Return (x, y) of the center of cell containing provided text 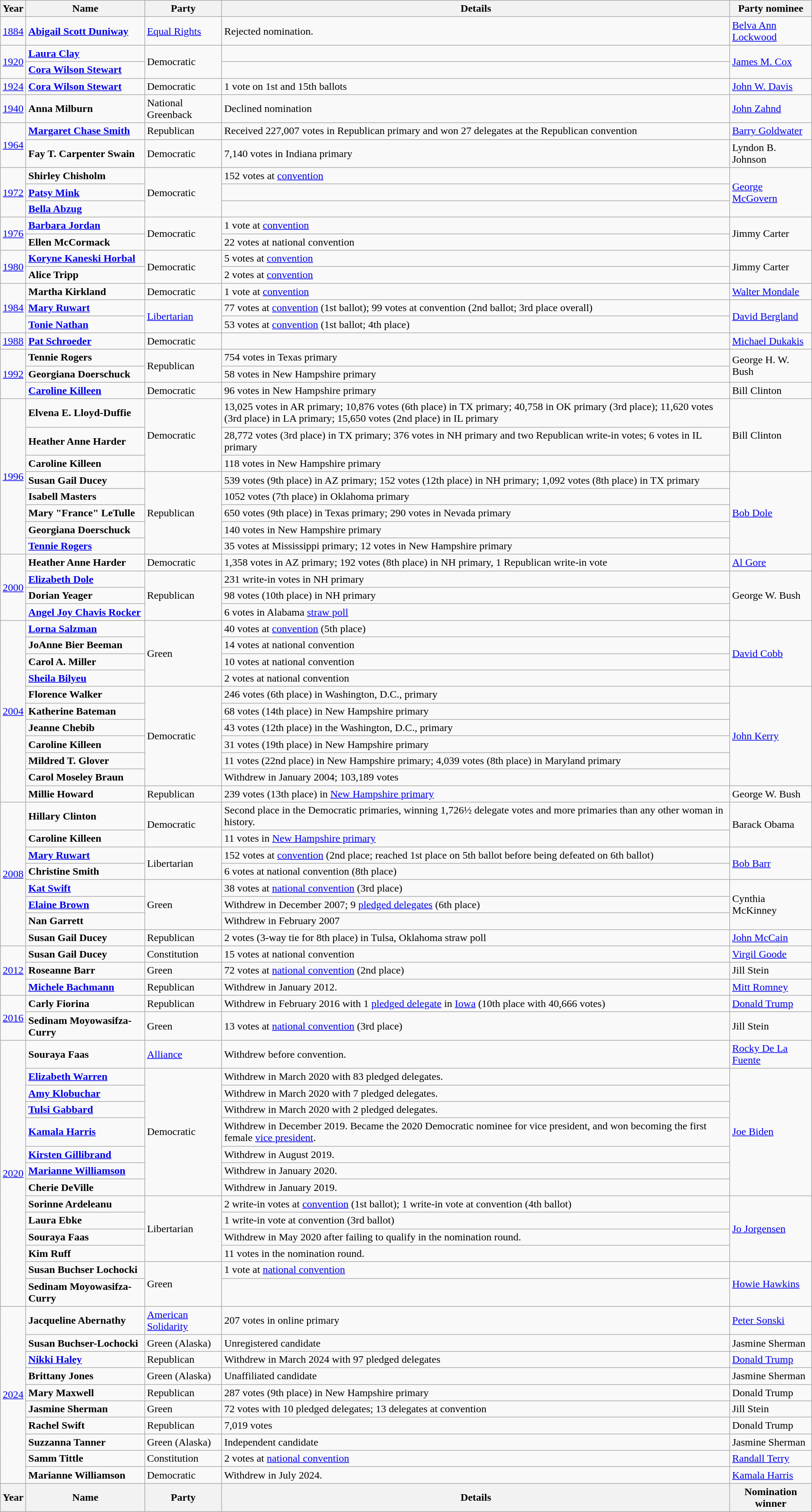
Virgil Goode (770, 954)
Anna Milburn (85, 108)
Amy Klobuchar (85, 1093)
2012 (13, 971)
Withdrew in January 2019. (475, 1187)
Nomination winner (770, 1498)
Belva Ann Lockwood (770, 31)
2008 (13, 874)
2 votes (3-way tie for 8th place) in Tulsa, Oklahoma straw poll (475, 938)
68 votes (14th place) in New Hampshire primary (475, 711)
Jeanne Chebib (85, 728)
58 votes in New Hampshire primary (475, 374)
53 votes at convention (1st ballot; 4th place) (475, 325)
118 votes in New Hampshire primary (475, 463)
Lorna Salzman (85, 629)
207 votes in online primary (475, 1321)
Laura Ebke (85, 1220)
96 votes in New Hampshire primary (475, 390)
72 votes at national convention (2nd place) (475, 971)
1976 (13, 233)
Rocky De La Fuente (770, 1054)
Withdrew in February 2007 (475, 921)
Jacqueline Abernathy (85, 1321)
38 votes at national convention (3rd place) (475, 888)
Millie Howard (85, 794)
David Cobb (770, 653)
1972 (13, 192)
Alliance (183, 1054)
1980 (13, 267)
15 votes at national convention (475, 954)
77 votes at convention (1st ballot); 99 votes at convention (2nd ballot; 3rd place overall) (475, 308)
Howie Hawkins (770, 1284)
Withdrew before convention. (475, 1054)
Elvena E. Lloyd-Duffie (85, 413)
Cynthia McKinney (770, 905)
Withdrew in July 2024. (475, 1475)
7,140 votes in Indiana primary (475, 154)
2 write-in votes at convention (1st ballot); 1 write-in vote at convention (4th ballot) (475, 1204)
Second place in the Democratic primaries, winning 1,726½ delegate votes and more primaries than any other woman in history. (475, 817)
11 votes in the nomination round. (475, 1253)
Unaffiliated candidate (475, 1376)
Unregistered candidate (475, 1343)
Party nominee (770, 9)
11 votes (22nd place) in New Hampshire primary; 4,039 votes (8th place) in Maryland primary (475, 761)
Christine Smith (85, 872)
Martha Kirkland (85, 292)
Brittany Jones (85, 1376)
National Greenback (183, 108)
Hillary Clinton (85, 817)
Rachel Swift (85, 1426)
Independent candidate (475, 1442)
13 votes at national convention (3rd place) (475, 1026)
72 votes with 10 pledged delegates; 13 delegates at convention (475, 1409)
Bob Barr (770, 863)
Sorinne Ardeleanu (85, 1204)
2000 (13, 587)
Kat Swift (85, 888)
George McGovern (770, 192)
Susan Buchser-Lochocki (85, 1343)
22 votes at national convention (475, 242)
Elizabeth Dole (85, 579)
Peter Sonski (770, 1321)
10 votes at national convention (475, 662)
Fay T. Carpenter Swain (85, 154)
Mary "France" LeTulle (85, 513)
Cherie DeVille (85, 1187)
1924 (13, 86)
1 vote on 1st and 15th ballots (475, 86)
2020 (13, 1173)
Florence Walker (85, 695)
Lyndon B. Johnson (770, 154)
Angel Joy Chavis Rocker (85, 612)
1,358 votes in AZ primary; 192 votes (8th place) in NH primary, 1 Republican write-in vote (475, 563)
28,772 votes (3rd place) in TX primary; 376 votes in NH primary and two Republican write-in votes; 6 votes in IL primary (475, 441)
Tulsi Gabbard (85, 1110)
Jo Jorgensen (770, 1229)
1920 (13, 62)
1964 (13, 145)
Declined nomination (475, 108)
Carol Moseley Braun (85, 777)
Carol A. Miller (85, 662)
6 votes at national convention (8th place) (475, 872)
John W. Davis (770, 86)
152 votes at convention (2nd place; reached 1st place on 5th ballot before being defeated on 6th ballot) (475, 855)
Elizabeth Warren (85, 1076)
Withdrew in December 2007; 9 pledged delegates (6th place) (475, 905)
Withdrew in January 2020. (475, 1171)
14 votes at national convention (475, 645)
1996 (13, 476)
John McCain (770, 938)
Rejected nomination. (475, 31)
Withdrew in March 2024 with 97 pledged delegates (475, 1359)
231 write-in votes in NH primary (475, 579)
Samm Tittle (85, 1459)
287 votes (9th place) in New Hampshire primary (475, 1392)
Withdrew in March 2020 with 83 pledged delegates. (475, 1076)
John Kerry (770, 736)
Michael Dukakis (770, 341)
Carly Fiorina (85, 1004)
Michele Bachmann (85, 987)
James M. Cox (770, 62)
Nan Garrett (85, 921)
Withdrew in January 2012. (475, 987)
2016 (13, 1018)
Al Gore (770, 563)
Walter Mondale (770, 292)
JoAnne Bier Beeman (85, 645)
11 votes in New Hampshire primary (475, 839)
Bella Abzug (85, 209)
1988 (13, 341)
Patsy Mink (85, 192)
Abigail Scott Duniway (85, 31)
152 votes at convention (475, 176)
Randall Terry (770, 1459)
98 votes (10th place) in NH primary (475, 596)
1940 (13, 108)
1992 (13, 374)
6 votes in Alabama straw poll (475, 612)
539 votes (9th place) in AZ primary; 152 votes (12th place) in NH primary; 1,092 votes (8th place) in TX primary (475, 480)
Isabell Masters (85, 496)
Susan Buchser Lochocki (85, 1270)
Withdrew in December 2019. Became the 2020 Democratic nominee for vice president, and won becoming the first female vice president. (475, 1132)
Shirley Chisholm (85, 176)
Joe Biden (770, 1132)
35 votes at Mississippi primary; 12 votes in New Hampshire primary (475, 546)
Barack Obama (770, 824)
Nikki Haley (85, 1359)
Ellen McCormack (85, 242)
Margaret Chase Smith (85, 131)
Withdrew in January 2004; 103,189 votes (475, 777)
2024 (13, 1395)
Kirsten Gillibrand (85, 1154)
Dorian Yeager (85, 596)
George H. W. Bush (770, 366)
650 votes (9th place) in Texas primary; 290 votes in Nevada primary (475, 513)
5 votes at convention (475, 259)
1 write-in vote at convention (3rd ballot) (475, 1220)
2004 (13, 712)
Withdrew in March 2020 with 7 pledged delegates. (475, 1093)
246 votes (6th place) in Washington, D.C., primary (475, 695)
American Solidarity (183, 1321)
Received 227,007 votes in Republican primary and won 27 delegates at the Republican convention (475, 131)
Mildred T. Glover (85, 761)
John Zahnd (770, 108)
Laura Clay (85, 53)
Bob Dole (770, 513)
40 votes at convention (5th place) (475, 629)
1884 (13, 31)
Sheila Bilyeu (85, 678)
Withdrew in February 2016 with 1 pledged delegate in Iowa (10th place with 40,666 votes) (475, 1004)
Barry Goldwater (770, 131)
Kim Ruff (85, 1253)
2 votes at convention (475, 275)
Tonie Nathan (85, 325)
1984 (13, 308)
Katherine Bateman (85, 711)
Suzzanna Tanner (85, 1442)
Elaine Brown (85, 905)
1 vote at national convention (475, 1270)
Roseanne Barr (85, 971)
1052 votes (7th place) in Oklahoma primary (475, 496)
754 votes in Texas primary (475, 358)
Barbara Jordan (85, 225)
140 votes in New Hampshire primary (475, 530)
Withdrew in August 2019. (475, 1154)
31 votes (19th place) in New Hampshire primary (475, 744)
Koryne Kaneski Horbal (85, 259)
Mary Maxwell (85, 1392)
239 votes (13th place) in New Hampshire primary (475, 794)
Pat Schroeder (85, 341)
Mitt Romney (770, 987)
Withdrew in May 2020 after failing to qualify in the nomination round. (475, 1237)
43 votes (12th place) in the Washington, D.C., primary (475, 728)
David Bergland (770, 316)
7,019 votes (475, 1426)
Alice Tripp (85, 275)
Withdrew in March 2020 with 2 pledged delegates. (475, 1110)
Equal Rights (183, 31)
